From the cell containing the given text, extract its center point as (X, Y) coordinate. 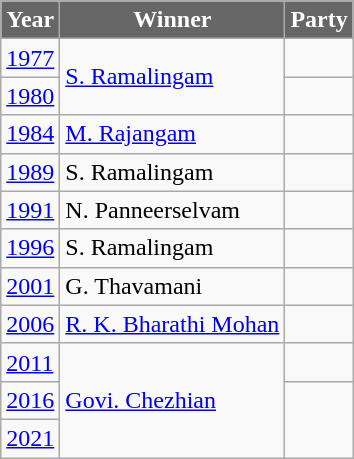
G. Thavamani (172, 286)
N. Panneerselvam (172, 210)
2021 (30, 438)
1996 (30, 248)
1977 (30, 58)
2011 (30, 362)
2001 (30, 286)
1980 (30, 96)
2006 (30, 324)
1984 (30, 134)
R. K. Bharathi Mohan (172, 324)
M. Rajangam (172, 134)
Party (319, 20)
Winner (172, 20)
1991 (30, 210)
2016 (30, 400)
Year (30, 20)
Govi. Chezhian (172, 400)
1989 (30, 172)
